Identify which cell holds the provided text, then report its [X, Y] central coordinate. 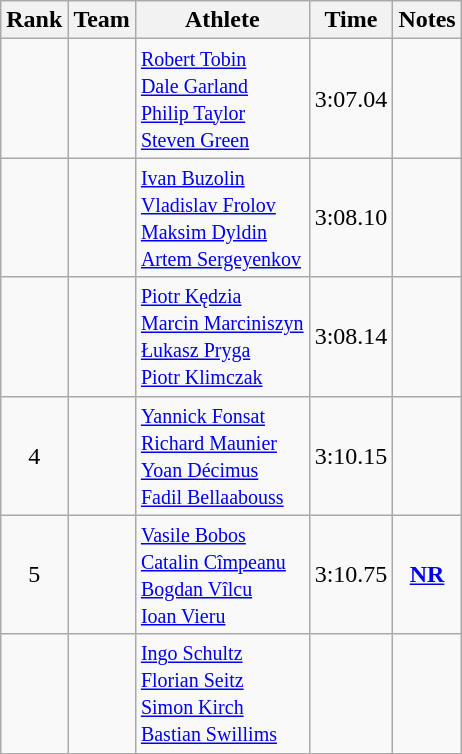
3:07.04 [351, 98]
Ingo SchultzFlorian SeitzSimon KirchBastian Swillims [222, 694]
5 [34, 574]
Time [351, 20]
Rank [34, 20]
3:08.14 [351, 336]
Athlete [222, 20]
NR [427, 574]
3:10.15 [351, 456]
Vasile BobosCatalin CîmpeanuBogdan VîlcuIoan Vieru [222, 574]
Notes [427, 20]
3:08.10 [351, 218]
Ivan BuzolinVladislav FrolovMaksim DyldinArtem Sergeyenkov [222, 218]
Team [102, 20]
3:10.75 [351, 574]
4 [34, 456]
Robert TobinDale GarlandPhilip TaylorSteven Green [222, 98]
Piotr KędziaMarcin MarciniszynŁukasz PrygaPiotr Klimczak [222, 336]
Yannick FonsatRichard MaunierYoan DécimusFadil Bellaabouss [222, 456]
